Return the [x, y] coordinate for the center point of the cell that contains the specified text.  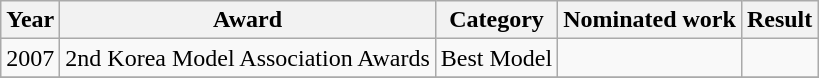
Best Model [496, 58]
2007 [30, 58]
Award [248, 20]
Year [30, 20]
Result [779, 20]
2nd Korea Model Association Awards [248, 58]
Category [496, 20]
Nominated work [650, 20]
